Search for the cell housing the specified text and yield its [X, Y] center coordinate. 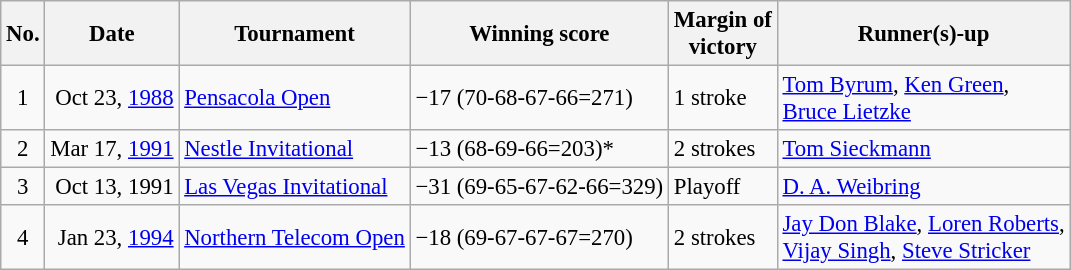
Playoff [724, 187]
Northern Telecom Open [294, 238]
Pensacola Open [294, 98]
D. A. Weibring [924, 187]
Nestle Invitational [294, 149]
Jay Don Blake, Loren Roberts, Vijay Singh, Steve Stricker [924, 238]
−31 (69-65-67-62-66=329) [539, 187]
2 [23, 149]
Date [112, 34]
3 [23, 187]
Oct 13, 1991 [112, 187]
No. [23, 34]
Tom Byrum, Ken Green, Bruce Lietzke [924, 98]
1 stroke [724, 98]
Tournament [294, 34]
Margin ofvictory [724, 34]
Las Vegas Invitational [294, 187]
Runner(s)-up [924, 34]
Winning score [539, 34]
4 [23, 238]
−17 (70-68-67-66=271) [539, 98]
Jan 23, 1994 [112, 238]
−13 (68-69-66=203)* [539, 149]
Mar 17, 1991 [112, 149]
−18 (69-67-67-67=270) [539, 238]
Oct 23, 1988 [112, 98]
1 [23, 98]
Tom Sieckmann [924, 149]
